Identify which cell holds the provided text, then report its [x, y] central coordinate. 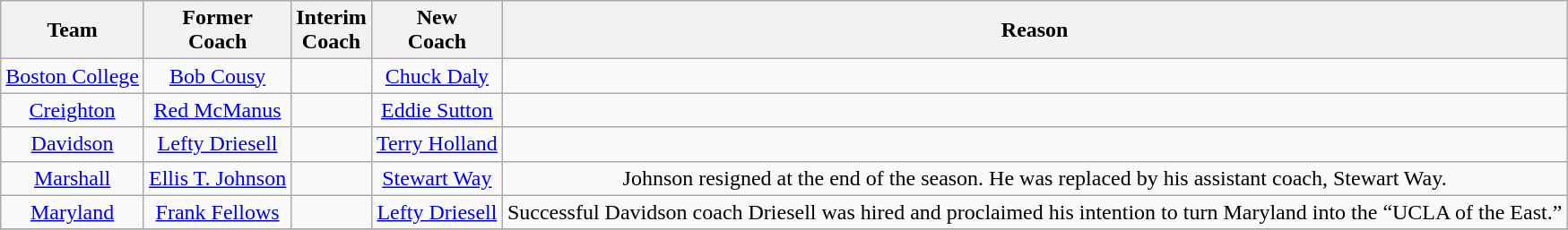
Red McManus [217, 110]
Reason [1035, 30]
NewCoach [437, 30]
Eddie Sutton [437, 110]
Creighton [73, 110]
Ellis T. Johnson [217, 178]
Johnson resigned at the end of the season. He was replaced by his assistant coach, Stewart Way. [1035, 178]
Successful Davidson coach Driesell was hired and proclaimed his intention to turn Maryland into the “UCLA of the East.” [1035, 212]
Frank Fellows [217, 212]
Marshall [73, 178]
Davidson [73, 144]
FormerCoach [217, 30]
InterimCoach [332, 30]
Maryland [73, 212]
Terry Holland [437, 144]
Team [73, 30]
Bob Cousy [217, 76]
Chuck Daly [437, 76]
Boston College [73, 76]
Stewart Way [437, 178]
